Detect which cell encompasses the target text, then output its (x, y) center coordinate. 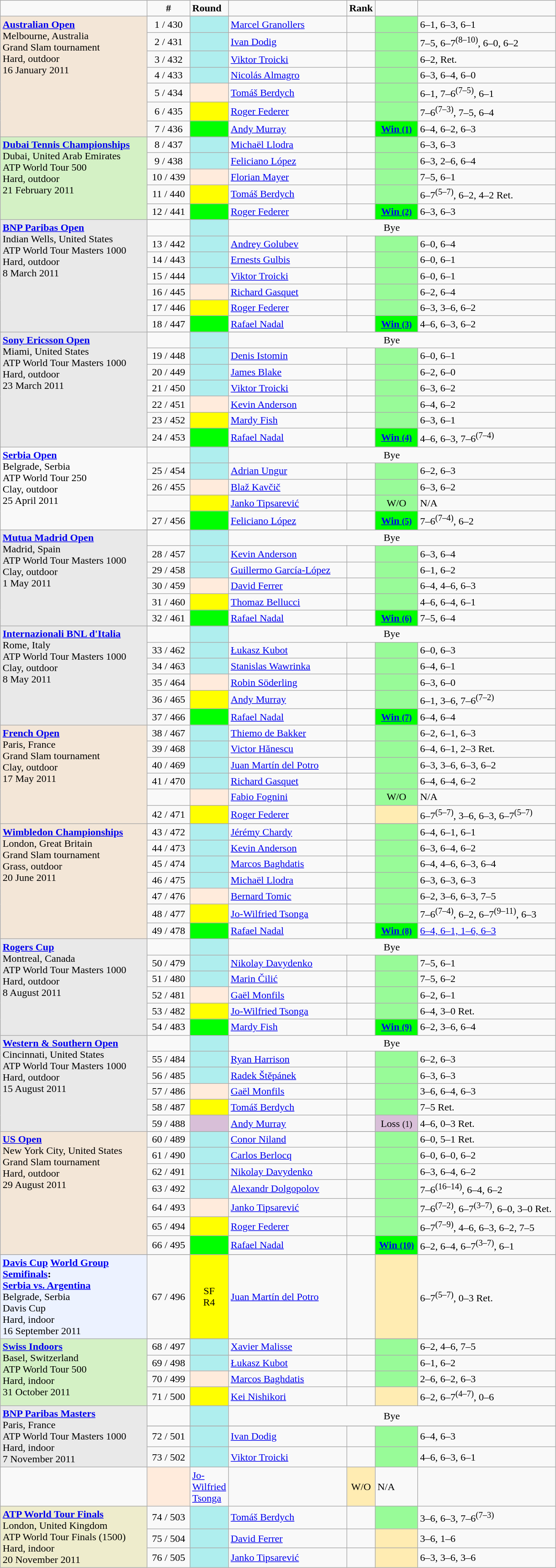
Win (8) (396, 931)
6–2, 4–6, 7–5 (486, 1347)
Australian Open Melbourne, Australia Grand Slam tournament Hard, outdoor 16 January 2011 (74, 77)
7–5, 6–7(8–10), 6–0, 6–2 (486, 42)
12 / 441 (169, 211)
Mutua Madrid Open Madrid, Spain ATP World Tour Masters 1000 Clay, outdoor 1 May 2011 (74, 578)
2–6, 6–2, 6–3 (486, 1379)
42 / 471 (169, 815)
Sony Ericsson Open Miami, United States ATP World Tour Masters 1000 Hard, outdoor 23 March 2011 (74, 389)
Andrey Golubev (287, 244)
35 / 464 (169, 682)
55 / 484 (169, 1059)
Round (209, 8)
5 / 434 (169, 93)
27 / 456 (169, 521)
7–5, 6–4 (486, 618)
4–6, 0–3 Ret. (486, 1123)
6–2, 3–6, 6–3, 7–5 (486, 896)
7–6(7–3), 7–5, 6–4 (486, 111)
6–7(5–7), 3–6, 6–3, 6–7(5–7) (486, 815)
44 / 473 (169, 848)
20 / 449 (169, 372)
43 / 472 (169, 832)
3–6, 6–4, 6–3 (486, 1091)
40 / 469 (169, 765)
66 / 495 (169, 1245)
Serbia Open Belgrade, Serbia ATP World Tour 250 Clay, outdoor 25 April 2011 (74, 489)
6–1, 3–6, 7–6(7–2) (486, 699)
US Open New York City, United States Grand Slam tournament Hard, outdoor 29 August 2011 (74, 1193)
Win (7) (396, 717)
7 / 436 (169, 129)
6–0, 6–0, 6–2 (486, 1156)
6–7(5–7), 6–2, 4–2 Ret. (486, 195)
13 / 442 (169, 244)
6–4, 6–1 (486, 666)
Thomaz Bellucci (287, 602)
6–4, 6–3 (486, 1437)
6–4, 6–1, 6–1 (486, 832)
Win (2) (396, 211)
BNP Paribas Open Indian Wells, United States ATP World Tour Masters 1000 Hard, outdoor 8 March 2011 (74, 276)
Win (4) (396, 437)
7–5, 6–2 (486, 979)
54 / 483 (169, 1027)
65 / 494 (169, 1227)
Adrian Ungur (287, 471)
32 / 461 (169, 618)
BNP Paribas Masters Paris, France ATP World Tour Masters 1000 Hard, indoor 7 November 2011 (74, 1437)
6–2, 3–6, 6–4 (486, 1027)
19 / 448 (169, 356)
Bernard Tomic (287, 896)
6–4, 6–2, 6–3 (486, 129)
59 / 488 (169, 1123)
29 / 458 (169, 570)
7–6(16–14), 6–4, 6–2 (486, 1189)
6–4, 6–4 (486, 717)
4–6, 6–3, 7–6(7–4) (486, 437)
39 / 468 (169, 749)
ATP World Tour Finals London, United Kingdom ATP World Tour Finals (1500) Hard, indoor 20 November 2011 (74, 1537)
6–3, 2–6, 6–4 (486, 161)
6–3, 6–0 (486, 682)
11 / 440 (169, 195)
Marcel Granollers (287, 24)
7–5 Ret. (486, 1107)
74 / 503 (169, 1517)
French Open Paris, France Grand Slam tournament Clay, outdoor 17 May 2011 (74, 774)
30 / 459 (169, 586)
Win (6) (396, 618)
6–3, 6–3, 6–3 (486, 880)
6–7(5–7), 0–3 Ret. (486, 1297)
15 / 444 (169, 276)
31 / 460 (169, 602)
Carlos Berlocq (287, 1156)
6–2, 6–1 (486, 995)
41 / 470 (169, 781)
36 / 465 (169, 699)
Fabio Fognini (287, 797)
50 / 479 (169, 963)
71 / 500 (169, 1396)
47 / 476 (169, 896)
Kei Nishikori (287, 1396)
6–2, 6–4, 6–7(3–7), 6–1 (486, 1245)
6–2, 6–0 (486, 372)
37 / 466 (169, 717)
60 / 489 (169, 1139)
25 / 454 (169, 471)
3–6, 6–3, 7–6(7–3) (486, 1517)
6–2, Ret. (486, 59)
6 / 435 (169, 111)
17 / 446 (169, 308)
6–4, 3–0 Ret. (486, 1011)
10 / 439 (169, 177)
8 / 437 (169, 145)
4 / 433 (169, 75)
6–3, 3–6, 6–3, 6–2 (486, 765)
Denis Istomin (287, 356)
33 / 462 (169, 650)
3–6, 1–6 (486, 1539)
Win (9) (396, 1027)
21 / 450 (169, 388)
38 / 467 (169, 733)
2 / 431 (169, 42)
58 / 487 (169, 1107)
6–1, 7–6(7–5), 6–1 (486, 93)
6–3, 3–6, 6–2 (486, 308)
9 / 438 (169, 161)
6–4, 4–6, 6–3, 6–4 (486, 864)
1 / 430 (169, 24)
14 / 443 (169, 260)
69 / 498 (169, 1363)
6–2, 6–7(4–7), 0–6 (486, 1396)
6–0, 5–1 Ret. (486, 1139)
34 / 463 (169, 666)
51 / 480 (169, 979)
67 / 496 (169, 1297)
6–3, 6–1 (486, 420)
Blaž Kavčič (287, 487)
52 / 481 (169, 995)
6–3, 6–4 (486, 554)
6–3, 3–6, 3–6 (486, 1558)
7–6(7–2), 6–7(3–7), 6–0, 3–0 Ret. (486, 1207)
75 / 504 (169, 1539)
Win (5) (396, 521)
64 / 493 (169, 1207)
6–0, 6–4 (486, 244)
68 / 497 (169, 1347)
Western & Southern Open Cincinnati, United States ATP World Tour Masters 1000 Hard, outdoor 15 August 2011 (74, 1083)
26 / 455 (169, 487)
Win (3) (396, 324)
Win (1) (396, 129)
# (169, 8)
6–4, 4–6, 6–3 (486, 586)
Rogers Cup Montreal, Canada ATP World Tour Masters 1000 Hard, outdoor 8 August 2011 (74, 987)
7–6(7–4), 6–2 (486, 521)
49 / 478 (169, 931)
Wimbledon Championships London, Great Britain Grand Slam tournament Grass, outdoor 20 June 2011 (74, 881)
23 / 452 (169, 420)
56 / 485 (169, 1075)
6–4, 6–4, 6–2 (486, 781)
Robin Söderling (287, 682)
4–6, 6–3, 6–2 (486, 324)
6–7(7–9), 4–6, 6–3, 6–2, 7–5 (486, 1227)
Nicolás Almagro (287, 75)
53 / 482 (169, 1011)
SFR4 (209, 1297)
Internazionali BNL d'Italia Rome, Italy ATP World Tour Masters 1000 Clay, outdoor 8 May 2011 (74, 676)
16 / 445 (169, 292)
7–6(7–4), 6–2, 6–7(9–11), 6–3 (486, 913)
6–0, 6–3 (486, 650)
Florian Mayer (287, 177)
6–4, 6–1, 2–3 Ret. (486, 749)
Thiemo de Bakker (287, 733)
Alexandr Dolgopolov (287, 1189)
Ryan Harrison (287, 1059)
4–6, 6–3, 6–1 (486, 1457)
6–2, 6–1, 6–3 (486, 733)
6–3, 6–4, 6–0 (486, 75)
63 / 492 (169, 1189)
46 / 475 (169, 880)
22 / 451 (169, 404)
Jérémy Chardy (287, 832)
45 / 474 (169, 864)
Rank (361, 8)
Win (10) (396, 1245)
6–2, 6–4 (486, 292)
6–4, 6–2 (486, 404)
Ernests Gulbis (287, 260)
76 / 505 (169, 1558)
57 / 486 (169, 1091)
70 / 499 (169, 1379)
Guillermo García-López (287, 570)
Loss (1) (396, 1123)
Radek Štěpánek (287, 1075)
Davis Cup World Group Semifinals: Serbia vs. Argentina Belgrade, Serbia Davis Cup Hard, indoor 16 September 2011 (74, 1297)
6–4, 6–1, 1–6, 6–3 (486, 931)
62 / 491 (169, 1172)
3 / 432 (169, 59)
Dubai Tennis Championships Dubai, United Arab Emirates ATP World Tour 500 Hard, outdoor 21 February 2011 (74, 179)
Conor Niland (287, 1139)
73 / 502 (169, 1457)
Xavier Malisse (287, 1347)
48 / 477 (169, 913)
72 / 501 (169, 1437)
6–1, 6–3, 6–1 (486, 24)
24 / 453 (169, 437)
Stanislas Wawrinka (287, 666)
18 / 447 (169, 324)
Victor Hănescu (287, 749)
Swiss Indoors Basel, Switzerland ATP World Tour 500 Hard, indoor 31 October 2011 (74, 1373)
James Blake (287, 372)
4–6, 6–4, 6–1 (486, 602)
Marin Čilić (287, 979)
61 / 490 (169, 1156)
28 / 457 (169, 554)
